Locate the cell with the specified text and output its (X, Y) center coordinate. 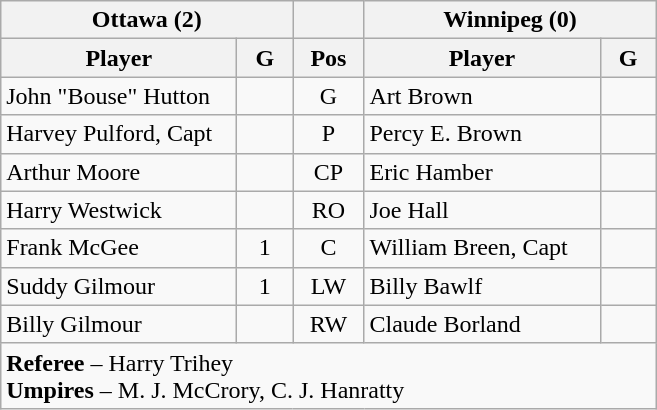
Winnipeg (0) (510, 20)
William Breen, Capt (482, 248)
John "Bouse" Hutton (119, 96)
C (328, 248)
RO (328, 210)
Pos (328, 58)
Percy E. Brown (482, 134)
LW (328, 286)
CP (328, 172)
Billy Bawlf (482, 286)
Art Brown (482, 96)
RW (328, 324)
Joe Hall (482, 210)
Billy Gilmour (119, 324)
Claude Borland (482, 324)
Harry Westwick (119, 210)
Harvey Pulford, Capt (119, 134)
Frank McGee (119, 248)
Ottawa (2) (147, 20)
P (328, 134)
Referee – Harry TriheyUmpires – M. J. McCrory, C. J. Hanratty (328, 376)
Arthur Moore (119, 172)
Suddy Gilmour (119, 286)
Eric Hamber (482, 172)
